Scan for the cell matching the given text and deliver its (x, y) coordinate at center. 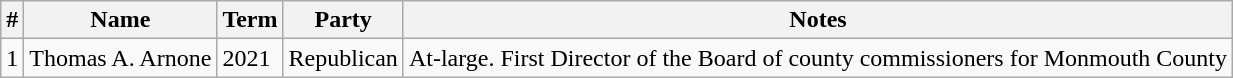
# (12, 20)
Republican (343, 58)
Notes (818, 20)
Name (120, 20)
Thomas A. Arnone (120, 58)
At-large. First Director of the Board of county commissioners for Monmouth County (818, 58)
Party (343, 20)
1 (12, 58)
Term (250, 20)
2021 (250, 58)
